Identify which cell holds the provided text, then report its [X, Y] central coordinate. 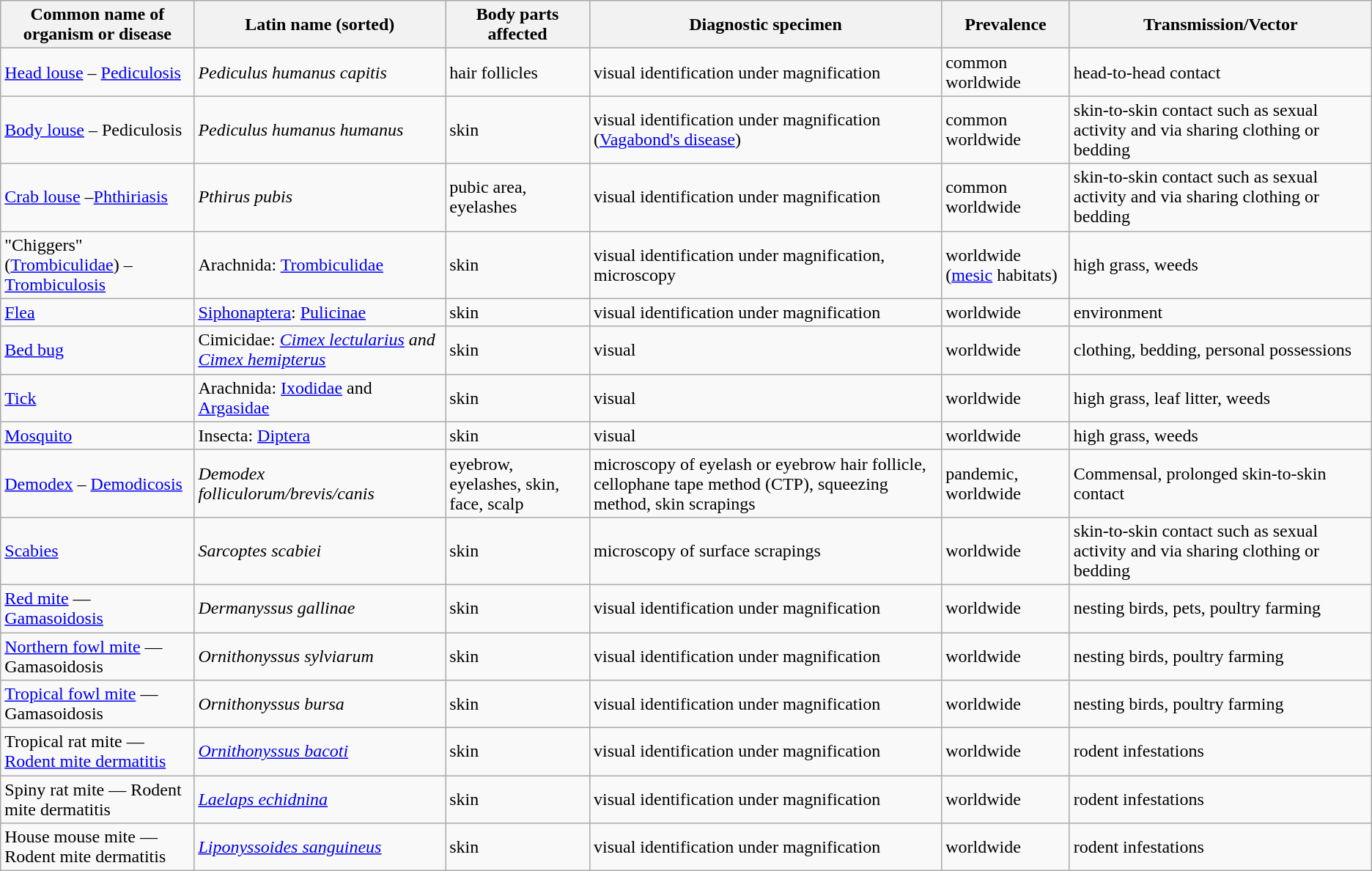
Red mite — Gamasoidosis [97, 609]
Flea [97, 312]
microscopy of eyelash or eyebrow hair follicle, cellophane tape method (CTP), squeezing method, skin scrapings [765, 483]
pandemic, worldwide [1006, 483]
Ornithonyssus bursa [320, 704]
nesting birds, pets, poultry farming [1220, 609]
Pediculus humanus capitis [320, 72]
Body louse – Pediculosis [97, 130]
Prevalence [1006, 25]
environment [1220, 312]
Diagnostic specimen [765, 25]
Transmission/Vector [1220, 25]
Dermanyssus gallinae [320, 609]
Pediculus humanus humanus [320, 130]
Ornithonyssus sylviarum [320, 655]
Liponyssoides sanguineus [320, 848]
worldwide (mesic habitats) [1006, 265]
Ornithonyssus bacoti [320, 752]
Commensal, prolonged skin-to-skin contact [1220, 483]
Pthirus pubis [320, 197]
head-to-head contact [1220, 72]
Laelaps echidnina [320, 799]
Demodex – Demodicosis [97, 483]
Demodex folliculorum/brevis/canis [320, 483]
Crab louse –Phthiriasis [97, 197]
Latin name (sorted) [320, 25]
"Chiggers" (Trombiculidae) – Trombiculosis [97, 265]
Arachnida: Ixodidae and Argasidae [320, 397]
Tropical rat mite — Rodent mite dermatitis [97, 752]
Mosquito [97, 435]
Arachnida: Trombiculidae [320, 265]
high grass, leaf litter, weeds [1220, 397]
Insecta: Diptera [320, 435]
pubic area, eyelashes [517, 197]
clothing, bedding, personal possessions [1220, 350]
Tick [97, 397]
Tropical fowl mite — Gamasoidosis [97, 704]
visual identification under magnification, microscopy [765, 265]
Spiny rat mite — Rodent mite dermatitis [97, 799]
hair follicles [517, 72]
Northern fowl mite — Gamasoidosis [97, 655]
Head louse – Pediculosis [97, 72]
Bed bug [97, 350]
Siphonaptera: Pulicinae [320, 312]
Body parts affected [517, 25]
Scabies [97, 551]
Sarcoptes scabiei [320, 551]
microscopy of surface scrapings [765, 551]
Cimicidae: Cimex lectularius and Cimex hemipterus [320, 350]
Common name of organism or disease [97, 25]
visual identification under magnification (Vagabond's disease) [765, 130]
House mouse mite — Rodent mite dermatitis [97, 848]
eyebrow, eyelashes, skin, face, scalp [517, 483]
